Provide the (X, Y) coordinate of the cell's center where the given text is located.  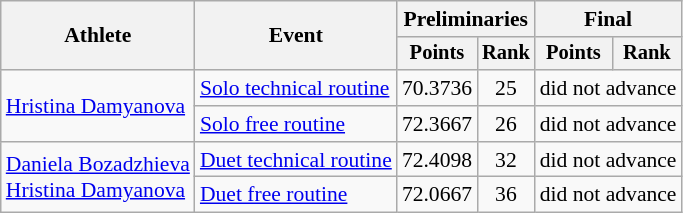
Duet technical routine (296, 160)
26 (506, 124)
Hristina Damyanova (98, 106)
Daniela BozadzhievaHristina Damyanova (98, 178)
36 (506, 195)
70.3736 (437, 88)
Solo free routine (296, 124)
25 (506, 88)
32 (506, 160)
Duet free routine (296, 195)
Solo technical routine (296, 88)
72.4098 (437, 160)
72.3667 (437, 124)
Final (608, 19)
Preliminaries (466, 19)
72.0667 (437, 195)
Athlete (98, 36)
Event (296, 36)
